Return the (x, y) coordinate for the center point of the cell that contains the specified text.  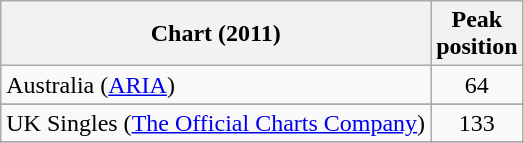
Chart (2011) (216, 34)
Australia (ARIA) (216, 85)
133 (477, 123)
64 (477, 85)
Peakposition (477, 34)
UK Singles (The Official Charts Company) (216, 123)
